Pinpoint the cell where the given text exists, returning its [x, y] midpoint coordinate. 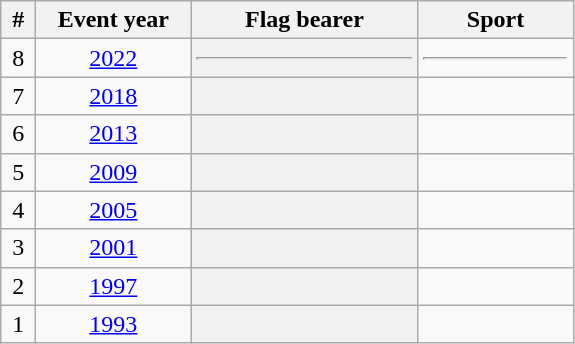
5 [18, 172]
2009 [114, 172]
2 [18, 286]
2001 [114, 248]
Flag bearer [304, 20]
6 [18, 134]
1 [18, 324]
# [18, 20]
Sport [496, 20]
4 [18, 210]
8 [18, 58]
3 [18, 248]
Event year [114, 20]
2022 [114, 58]
1997 [114, 286]
2018 [114, 96]
1993 [114, 324]
2005 [114, 210]
2013 [114, 134]
7 [18, 96]
